Output the [x, y] coordinate of the center of the cell containing the given text.  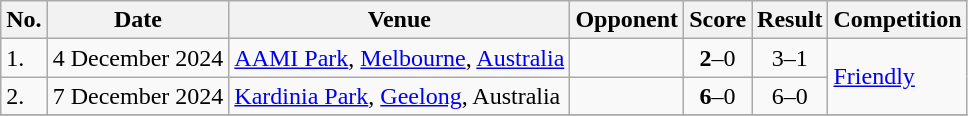
AAMI Park, Melbourne, Australia [400, 58]
Kardinia Park, Geelong, Australia [400, 96]
2–0 [718, 58]
4 December 2024 [138, 58]
Result [790, 20]
Friendly [898, 77]
1. [24, 58]
3–1 [790, 58]
Opponent [627, 20]
Score [718, 20]
7 December 2024 [138, 96]
Date [138, 20]
Venue [400, 20]
2. [24, 96]
Competition [898, 20]
No. [24, 20]
